Scan for the cell matching the given text and deliver its (x, y) coordinate at center. 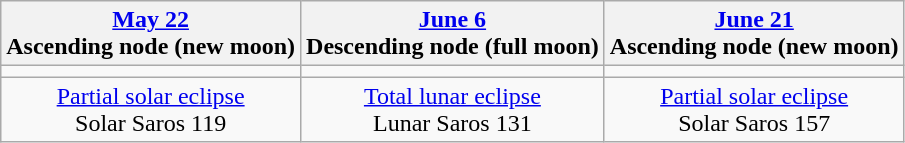
Partial solar eclipseSolar Saros 119 (151, 110)
Total lunar eclipseLunar Saros 131 (453, 110)
June 21Ascending node (new moon) (754, 34)
June 6Descending node (full moon) (453, 34)
Partial solar eclipseSolar Saros 157 (754, 110)
May 22Ascending node (new moon) (151, 34)
